Pinpoint the cell where the given text exists, returning its (x, y) midpoint coordinate. 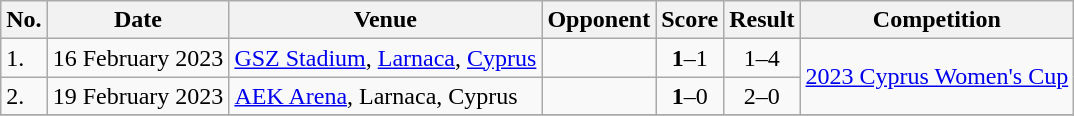
Venue (386, 20)
Opponent (599, 20)
Score (690, 20)
Competition (937, 20)
19 February 2023 (138, 96)
2. (24, 96)
1–4 (762, 58)
2023 Cyprus Women's Cup (937, 77)
1–1 (690, 58)
16 February 2023 (138, 58)
1–0 (690, 96)
No. (24, 20)
Date (138, 20)
AEK Arena, Larnaca, Cyprus (386, 96)
1. (24, 58)
Result (762, 20)
2–0 (762, 96)
GSZ Stadium, Larnaca, Cyprus (386, 58)
